Determine the [X, Y] coordinate at the center of the cell enclosing the given text.  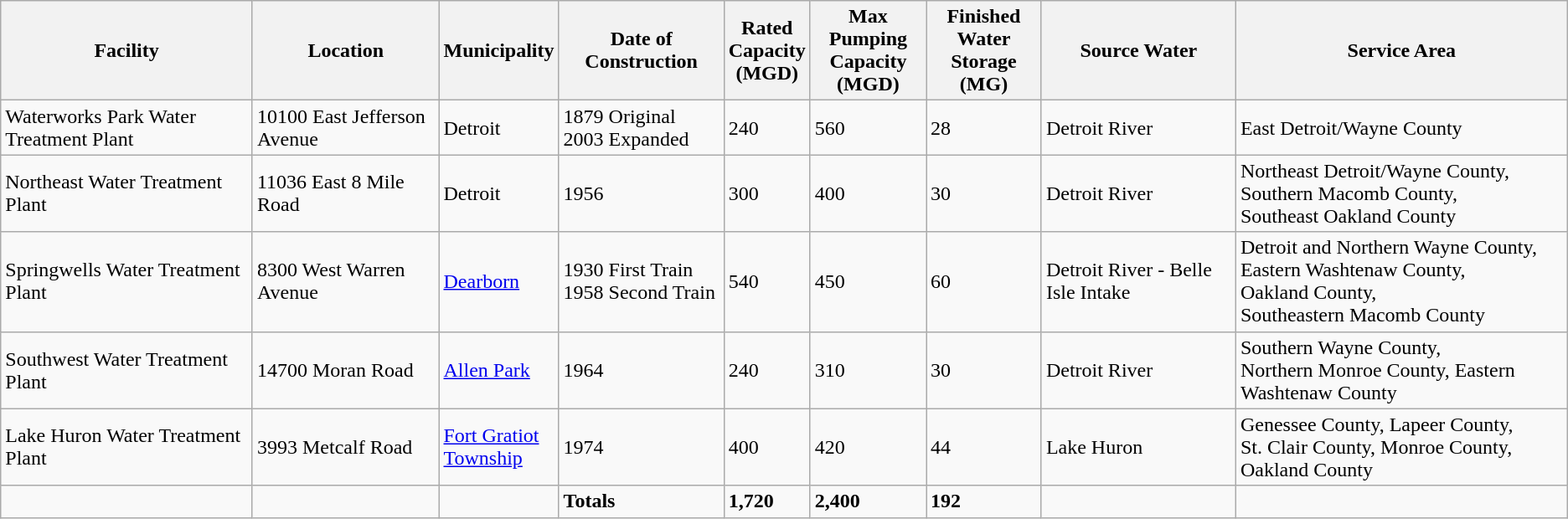
10100 East Jefferson Avenue [345, 127]
Springwells Water Treatment Plant [127, 281]
2,400 [868, 501]
Lake Huron [1138, 447]
Detroit and Northern Wayne County,Eastern Washtenaw County,Oakland County,Southeastern Macomb County [1401, 281]
1879 Original2003 Expanded [642, 127]
Location [345, 50]
Northeast Detroit/Wayne County, Southern Macomb County,Southeast Oakland County [1401, 193]
8300 West Warren Avenue [345, 281]
Source Water [1138, 50]
East Detroit/Wayne County [1401, 127]
Date of Construction [642, 50]
420 [868, 447]
450 [868, 281]
Allen Park [499, 370]
Lake Huron Water Treatment Plant [127, 447]
FinishedWater Storage(MG) [984, 50]
Detroit River - Belle Isle Intake [1138, 281]
14700 Moran Road [345, 370]
Max PumpingCapacity(MGD) [868, 50]
Southwest Water Treatment Plant [127, 370]
Totals [642, 501]
1964 [642, 370]
Southern Wayne County,Northern Monroe County, Eastern Washtenaw County [1401, 370]
1,720 [767, 501]
560 [868, 127]
11036 East 8 Mile Road [345, 193]
300 [767, 193]
1974 [642, 447]
RatedCapacity(MGD) [767, 50]
Municipality [499, 50]
60 [984, 281]
28 [984, 127]
1930 First Train1958 Second Train [642, 281]
44 [984, 447]
Dearborn [499, 281]
1956 [642, 193]
192 [984, 501]
3993 Metcalf Road [345, 447]
310 [868, 370]
Northeast Water Treatment Plant [127, 193]
Fort GratiotTownship [499, 447]
Waterworks Park Water Treatment Plant [127, 127]
Genessee County, Lapeer County,St. Clair County, Monroe County, Oakland County [1401, 447]
Service Area [1401, 50]
540 [767, 281]
Facility [127, 50]
